Provide the [X, Y] coordinate of the cell's center where the given text is located.  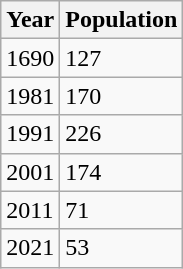
53 [122, 248]
Year [30, 20]
1991 [30, 134]
226 [122, 134]
2001 [30, 172]
174 [122, 172]
1981 [30, 96]
1690 [30, 58]
2021 [30, 248]
127 [122, 58]
71 [122, 210]
170 [122, 96]
2011 [30, 210]
Population [122, 20]
